Return [X, Y] of the center of cell containing provided text 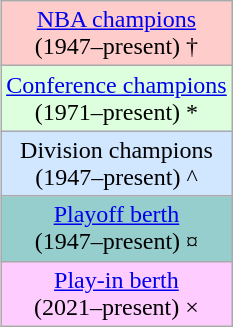
Playoff berth(1947–present) ¤ [117, 228]
Division champions(1947–present) ^ [117, 164]
NBA champions(1947–present) † [117, 34]
Conference champions(1971–present) * [117, 98]
Play-in berth(2021–present) × [117, 294]
